Output the (X, Y) coordinate of the center of the cell containing the given text.  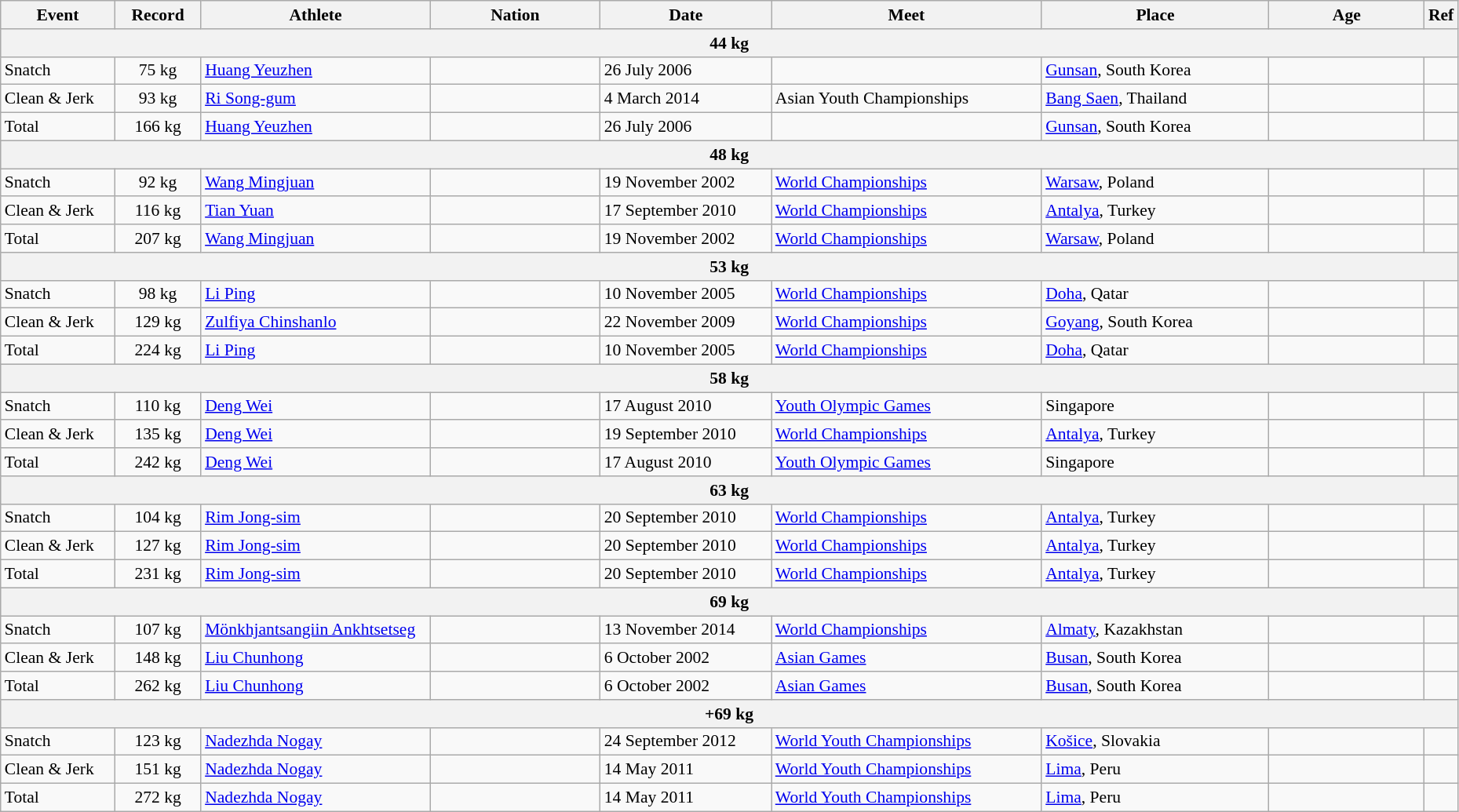
17 September 2010 (686, 211)
272 kg (158, 798)
44 kg (730, 43)
Košice, Slovakia (1155, 741)
104 kg (158, 518)
Almaty, Kazakhstan (1155, 630)
127 kg (158, 546)
129 kg (158, 322)
207 kg (158, 239)
92 kg (158, 183)
Ri Song-gum (316, 99)
Meet (906, 15)
48 kg (730, 155)
224 kg (158, 351)
Asian Youth Championships (906, 99)
75 kg (158, 71)
123 kg (158, 741)
63 kg (730, 490)
Place (1155, 15)
13 November 2014 (686, 630)
262 kg (158, 686)
166 kg (158, 127)
231 kg (158, 574)
110 kg (158, 406)
Zulfiya Chinshanlo (316, 322)
Athlete (316, 15)
Nation (515, 15)
98 kg (158, 294)
53 kg (730, 267)
Event (58, 15)
Bang Saen, Thailand (1155, 99)
151 kg (158, 770)
Goyang, South Korea (1155, 322)
107 kg (158, 630)
Record (158, 15)
93 kg (158, 99)
Tian Yuan (316, 211)
148 kg (158, 658)
+69 kg (730, 714)
4 March 2014 (686, 99)
Mönkhjantsangiin Ankhtsetseg (316, 630)
19 September 2010 (686, 435)
135 kg (158, 435)
Ref (1441, 15)
58 kg (730, 378)
69 kg (730, 602)
24 September 2012 (686, 741)
242 kg (158, 462)
Age (1347, 15)
116 kg (158, 211)
22 November 2009 (686, 322)
Date (686, 15)
